For the text-containing cell, return its midpoint in [x, y] coordinate format. 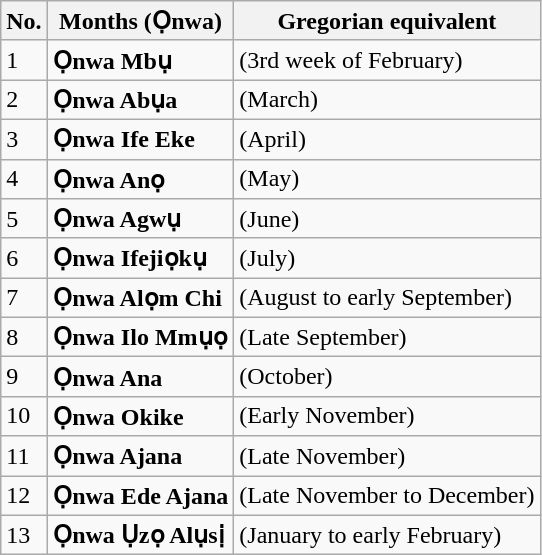
(June) [387, 219]
Ọnwa Ife Eke [140, 139]
7 [24, 298]
Ọnwa Agwụ [140, 219]
Ọnwa Abụa [140, 100]
(October) [387, 377]
1 [24, 60]
8 [24, 337]
13 [24, 535]
Ọnwa Anọ [140, 179]
Ọnwa Ajana [140, 456]
(April) [387, 139]
10 [24, 416]
No. [24, 21]
3 [24, 139]
Ọnwa Alọm Chi [140, 298]
(Late November) [387, 456]
(Early November) [387, 416]
11 [24, 456]
Gregorian equivalent [387, 21]
(Late September) [387, 337]
(July) [387, 258]
Ọnwa Ilo Mmụọ [140, 337]
9 [24, 377]
(May) [387, 179]
Ọnwa Ifejiọkụ [140, 258]
6 [24, 258]
(August to early September) [387, 298]
(Late November to December) [387, 496]
(March) [387, 100]
(January to early February) [387, 535]
4 [24, 179]
Ọnwa Ụzọ Alụsị [140, 535]
Ọnwa Ede Ajana [140, 496]
Ọnwa Ana [140, 377]
12 [24, 496]
Ọnwa Okike [140, 416]
2 [24, 100]
Ọnwa Mbụ [140, 60]
Months (Ọnwa) [140, 21]
5 [24, 219]
(3rd week of February) [387, 60]
